Find where the given text appears and provide that cell's center as (X, Y) coordinate. 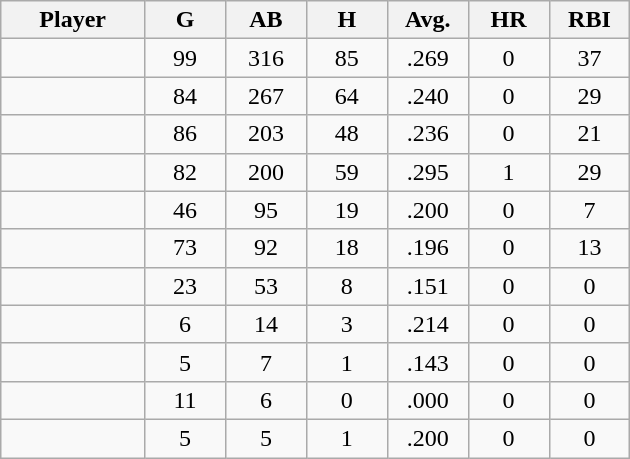
.000 (428, 400)
23 (186, 286)
13 (590, 248)
8 (346, 286)
.236 (428, 134)
18 (346, 248)
53 (266, 286)
95 (266, 210)
11 (186, 400)
48 (346, 134)
203 (266, 134)
.295 (428, 172)
99 (186, 58)
200 (266, 172)
86 (186, 134)
3 (346, 324)
85 (346, 58)
G (186, 20)
82 (186, 172)
.151 (428, 286)
.214 (428, 324)
.269 (428, 58)
RBI (590, 20)
64 (346, 96)
HR (508, 20)
92 (266, 248)
21 (590, 134)
AB (266, 20)
19 (346, 210)
Avg. (428, 20)
84 (186, 96)
.240 (428, 96)
59 (346, 172)
267 (266, 96)
.143 (428, 362)
.196 (428, 248)
73 (186, 248)
Player (73, 20)
37 (590, 58)
14 (266, 324)
H (346, 20)
316 (266, 58)
46 (186, 210)
